Detect which cell encompasses the target text, then output its [X, Y] center coordinate. 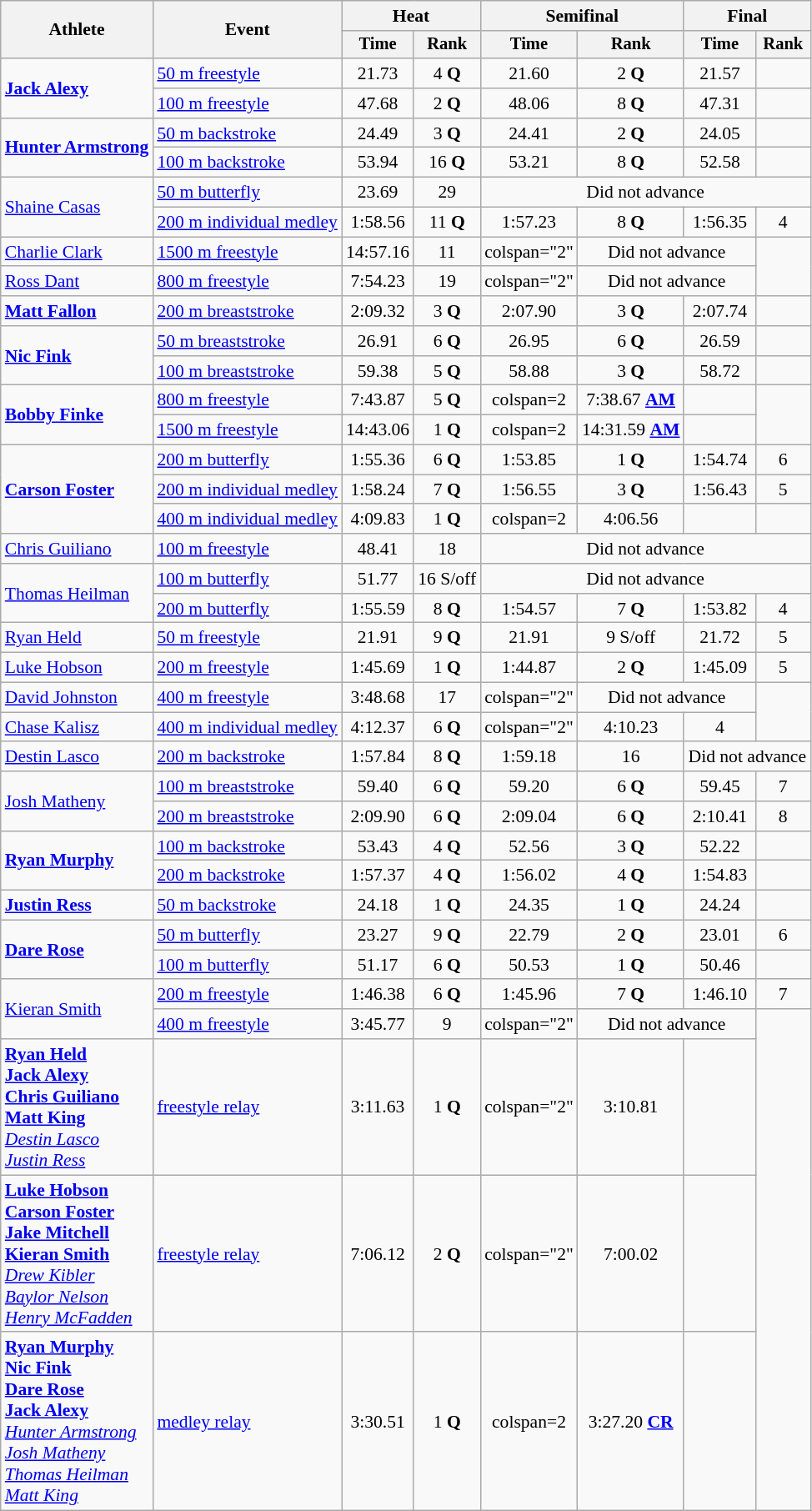
47.31 [719, 103]
Luke Hobson [77, 668]
Final [747, 16]
1:56.55 [529, 489]
1:59.18 [529, 757]
Jack Alexy [77, 88]
2:07.90 [529, 311]
8 [783, 816]
Charlie Clark [77, 252]
21.72 [719, 638]
47.68 [378, 103]
3:27.20 CR [631, 1422]
59.40 [378, 786]
53.43 [378, 846]
Semifinal [582, 16]
Thomas Heilman [77, 594]
medley relay [247, 1422]
17 [447, 698]
7:43.87 [378, 400]
1:56.43 [719, 489]
50 m breaststroke [247, 341]
1:54.57 [529, 609]
4:12.37 [378, 727]
52.56 [529, 846]
58.88 [529, 371]
1:54.74 [719, 460]
59.20 [529, 786]
Ryan Held [77, 638]
1:58.24 [378, 489]
2:07.74 [719, 311]
14:43.06 [378, 430]
1:57.23 [529, 223]
19 [447, 282]
53.21 [529, 163]
24.24 [719, 906]
1:58.56 [378, 223]
24.18 [378, 906]
14:57.16 [378, 252]
7:38.67 AM [631, 400]
3:30.51 [378, 1422]
4:06.56 [631, 520]
Bobby Finke [77, 415]
21.60 [529, 73]
Event [247, 30]
Ryan Held Jack Alexy Chris Guiliano Matt King Destin Lasco Justin Ress [77, 1107]
Heat [411, 16]
11 [447, 252]
1:56.35 [719, 223]
7:06.12 [378, 1254]
51.17 [378, 965]
3:10.81 [631, 1107]
50.53 [529, 965]
50.46 [719, 965]
11 Q [447, 223]
58.72 [719, 371]
1:53.85 [529, 460]
14:31.59 AM [631, 430]
59.45 [719, 786]
2:10.41 [719, 816]
4:09.83 [378, 520]
3:45.77 [378, 1024]
3:48.68 [378, 698]
2:09.04 [529, 816]
4:10.23 [631, 727]
Hunter Armstrong [77, 148]
16 [631, 757]
18 [447, 549]
Shaine Casas [77, 207]
23.27 [378, 936]
Josh Matheny [77, 801]
24.05 [719, 133]
26.91 [378, 341]
1:54.83 [719, 876]
Chris Guiliano [77, 549]
16 S/off [447, 579]
52.22 [719, 846]
48.06 [529, 103]
1:56.02 [529, 876]
Ross Dant [77, 282]
16 Q [447, 163]
3:11.63 [378, 1107]
1:44.87 [529, 668]
53.94 [378, 163]
7:54.23 [378, 282]
23.01 [719, 936]
21.73 [378, 73]
Athlete [77, 30]
Justin Ress [77, 906]
7:00.02 [631, 1254]
24.41 [529, 133]
51.77 [378, 579]
48.41 [378, 549]
9 [447, 1024]
2:09.32 [378, 311]
Nic Fink [77, 355]
Luke Hobson Carson Foster Jake Mitchell Kieran Smith Drew Kibler Baylor NelsonHenry McFadden [77, 1254]
Dare Rose [77, 951]
1:46.10 [719, 995]
1:57.84 [378, 757]
59.38 [378, 371]
Ryan Murphy [77, 861]
1:57.37 [378, 876]
Ryan MurphyNic FinkDare RoseJack Alexy Hunter ArmstrongJosh MathenyThomas HeilmanMatt King [77, 1422]
David Johnston [77, 698]
1:55.36 [378, 460]
21.57 [719, 73]
26.95 [529, 341]
Carson Foster [77, 490]
1:46.38 [378, 995]
1:45.96 [529, 995]
1:45.69 [378, 668]
Chase Kalisz [77, 727]
23.69 [378, 193]
29 [447, 193]
26.59 [719, 341]
9 S/off [631, 638]
Kieran Smith [77, 1009]
1:45.09 [719, 668]
52.58 [719, 163]
Matt Fallon [77, 311]
1:53.82 [719, 609]
Destin Lasco [77, 757]
2:09.90 [378, 816]
24.35 [529, 906]
22.79 [529, 936]
1:55.59 [378, 609]
24.49 [378, 133]
